Return [x, y] of the center of cell containing provided text 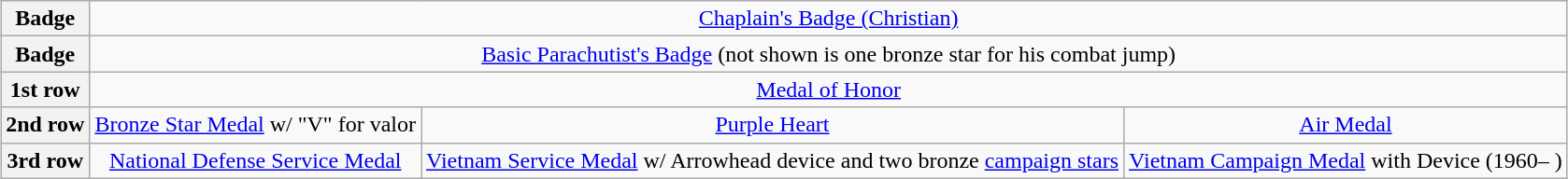
Chaplain's Badge (Christian) [828, 19]
2nd row [45, 125]
3rd row [45, 160]
Medal of Honor [828, 89]
1st row [45, 89]
Vietnam Service Medal w/ Arrowhead device and two bronze campaign stars [772, 160]
Vietnam Campaign Medal with Device (1960– ) [1346, 160]
Purple Heart [772, 125]
National Defense Service Medal [256, 160]
Air Medal [1346, 125]
Basic Parachutist's Badge (not shown is one bronze star for his combat jump) [828, 54]
Bronze Star Medal w/ "V" for valor [256, 125]
